From the cell containing the given text, extract its center point as (X, Y) coordinate. 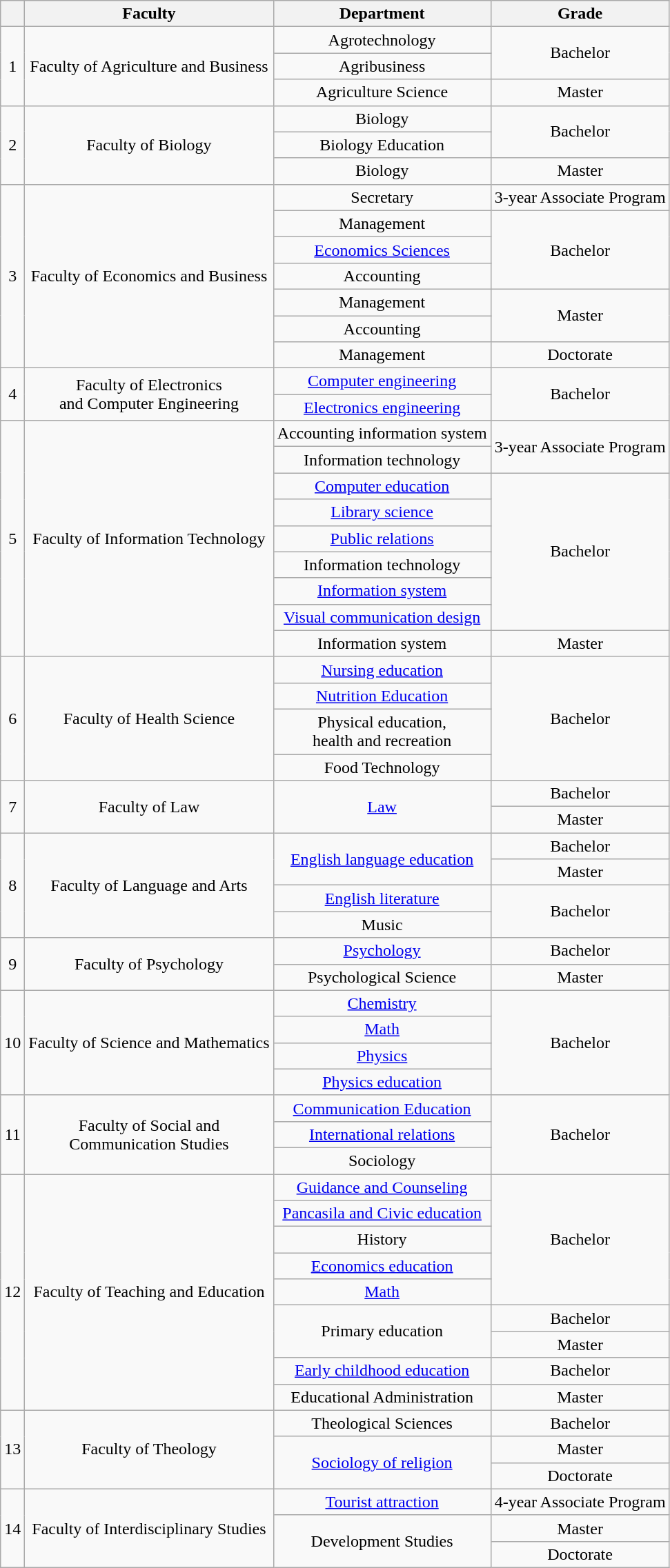
Development Studies (382, 1541)
Faculty of Information Technology (149, 539)
Theological Sciences (382, 1423)
6 (12, 718)
Economics Sciences (382, 250)
Physics education (382, 1082)
7 (12, 807)
Faculty (149, 14)
International relations (382, 1134)
13 (12, 1449)
Physics (382, 1056)
Agribusiness (382, 66)
Faculty of Health Science (149, 718)
Library science (382, 512)
Faculty of Biology (149, 145)
Faculty of Economics and Business (149, 276)
Computer education (382, 486)
Department (382, 14)
Sociology of religion (382, 1463)
Faculty of Interdisciplinary Studies (149, 1528)
Psychological Science (382, 977)
14 (12, 1528)
Nursing education (382, 670)
Public relations (382, 539)
Faculty of Science and Mathematics (149, 1043)
Accounting information system (382, 434)
Faculty of Theology (149, 1449)
Visual communication design (382, 617)
Biology Education (382, 145)
Faculty of Electronics and Computer Engineering (149, 394)
8 (12, 885)
3 (12, 276)
Guidance and Counseling (382, 1187)
Educational Administration (382, 1397)
Communication Education (382, 1108)
Faculty of Agriculture and Business (149, 66)
5 (12, 539)
History (382, 1240)
Chemistry (382, 1003)
Psychology (382, 951)
English language education (382, 859)
Agriculture Science (382, 92)
12 (12, 1292)
Food Technology (382, 767)
Faculty of Teaching and Education (149, 1292)
4 (12, 394)
Secretary (382, 197)
Economics education (382, 1266)
Pancasila and Civic education (382, 1214)
Music (382, 925)
Agrotechnology (382, 40)
1 (12, 66)
Grade (580, 14)
Sociology (382, 1160)
Early childhood education (382, 1371)
Electronics engineering (382, 408)
Law (382, 807)
Tourist attraction (382, 1502)
English literature (382, 898)
Faculty of Law (149, 807)
10 (12, 1043)
2 (12, 145)
Faculty of Psychology (149, 964)
Physical education, health and recreation (382, 731)
Primary education (382, 1331)
Nutrition Education (382, 696)
11 (12, 1134)
Faculty of Social and Communication Studies (149, 1134)
Faculty of Language and Arts (149, 885)
4-year Associate Program (580, 1502)
Computer engineering (382, 381)
9 (12, 964)
